Provide the (X, Y) coordinate of the cell's center where the given text is located.  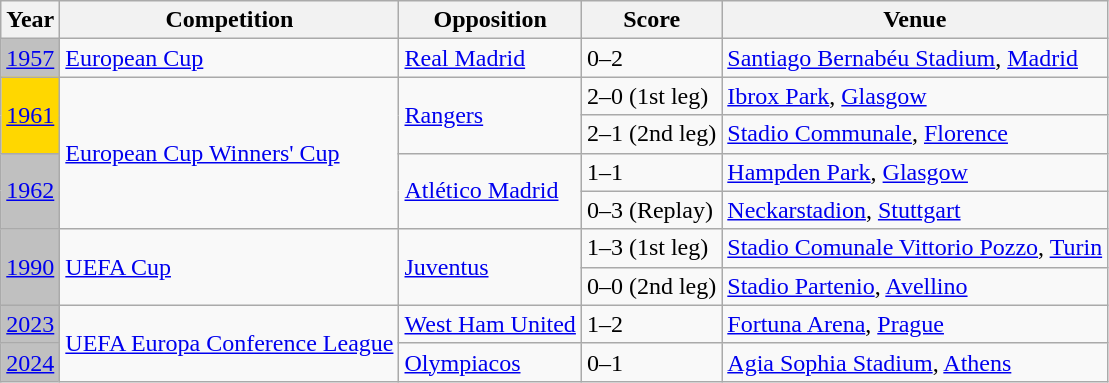
1–1 (651, 172)
West Ham United (490, 324)
Venue (915, 20)
0–0 (2nd leg) (651, 286)
Atlético Madrid (490, 191)
Stadio Communale, Florence (915, 134)
European Cup (230, 58)
Santiago Bernabéu Stadium, Madrid (915, 58)
Stadio Partenio, Avellino (915, 286)
UEFA Europa Conference League (230, 343)
2023 (30, 324)
UEFA Cup (230, 267)
0–3 (Replay) (651, 210)
Competition (230, 20)
Fortuna Arena, Prague (915, 324)
Hampden Park, Glasgow (915, 172)
European Cup Winners' Cup (230, 153)
1957 (30, 58)
0–1 (651, 362)
Juventus (490, 267)
Agia Sophia Stadium, Athens (915, 362)
Score (651, 20)
Olympiacos (490, 362)
Stadio Comunale Vittorio Pozzo, Turin (915, 248)
2024 (30, 362)
1–2 (651, 324)
2–1 (2nd leg) (651, 134)
1–3 (1st leg) (651, 248)
1962 (30, 191)
Opposition (490, 20)
0–2 (651, 58)
Rangers (490, 115)
2–0 (1st leg) (651, 96)
1961 (30, 115)
Neckarstadion, Stuttgart (915, 210)
Year (30, 20)
Ibrox Park, Glasgow (915, 96)
1990 (30, 267)
Real Madrid (490, 58)
